Pinpoint the cell where the given text exists, returning its (X, Y) midpoint coordinate. 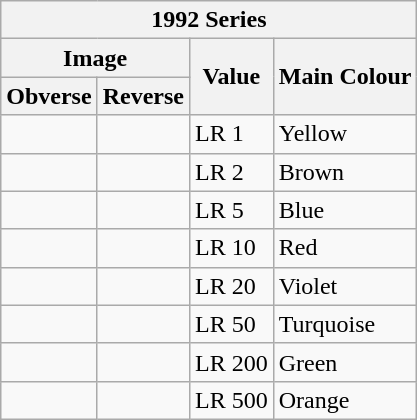
Value (231, 77)
LR 200 (231, 362)
LR 10 (231, 248)
Turquoise (345, 324)
Main Colour (345, 77)
LR 5 (231, 210)
LR 500 (231, 400)
Red (345, 248)
Orange (345, 400)
Obverse (49, 96)
Yellow (345, 134)
Brown (345, 172)
Image (96, 58)
LR 1 (231, 134)
LR 20 (231, 286)
Green (345, 362)
Reverse (143, 96)
Blue (345, 210)
LR 50 (231, 324)
Violet (345, 286)
1992 Series (209, 20)
LR 2 (231, 172)
